Search for the cell housing the specified text and yield its (X, Y) center coordinate. 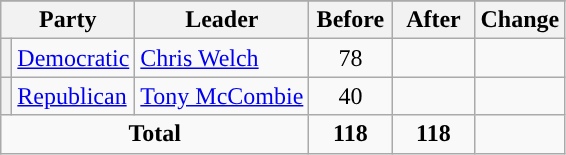
78 (350, 58)
Change (520, 20)
Tony McCombie (222, 96)
40 (350, 96)
Republican (74, 96)
Leader (222, 20)
Party (68, 20)
Before (350, 20)
After (434, 20)
Democratic (74, 58)
Total (155, 134)
Chris Welch (222, 58)
